Pinpoint the cell where the given text exists, returning its [X, Y] midpoint coordinate. 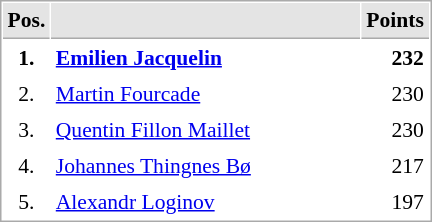
197 [396, 201]
Johannes Thingnes Bø [206, 165]
3. [26, 129]
Quentin Fillon Maillet [206, 129]
5. [26, 201]
Alexandr Loginov [206, 201]
232 [396, 57]
4. [26, 165]
Pos. [26, 21]
Martin Fourcade [206, 93]
Emilien Jacquelin [206, 57]
217 [396, 165]
Points [396, 21]
1. [26, 57]
2. [26, 93]
